Scan for the cell matching the given text and deliver its (x, y) coordinate at center. 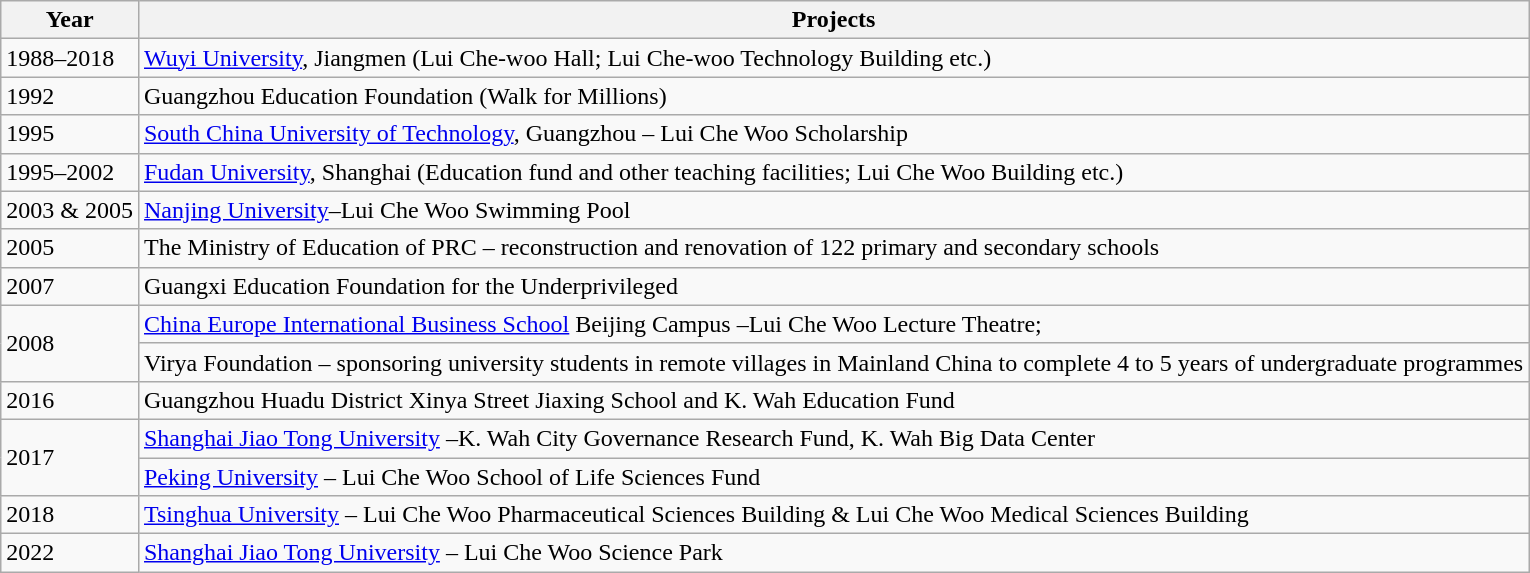
2022 (70, 553)
China Europe International Business School Beijing Campus –Lui Che Woo Lecture Theatre; (833, 324)
1995–2002 (70, 172)
Guangzhou Huadu District Xinya Street Jiaxing School and K. Wah Education Fund (833, 400)
2016 (70, 400)
Fudan University, Shanghai (Education fund and other teaching facilities; Lui Che Woo Building etc.) (833, 172)
Projects (833, 20)
2005 (70, 248)
Year (70, 20)
Shanghai Jiao Tong University –K. Wah City Governance Research Fund, K. Wah Big Data Center (833, 438)
Nanjing University–Lui Che Woo Swimming Pool (833, 210)
1995 (70, 134)
Virya Foundation – sponsoring university students in remote villages in Mainland China to complete 4 to 5 years of undergraduate programmes (833, 362)
Shanghai Jiao Tong University – Lui Che Woo Science Park (833, 553)
2007 (70, 286)
Tsinghua University – Lui Che Woo Pharmaceutical Sciences Building & Lui Che Woo Medical Sciences Building (833, 515)
2018 (70, 515)
South China University of Technology, Guangzhou – Lui Che Woo Scholarship (833, 134)
2003 & 2005 (70, 210)
1988–2018 (70, 58)
1992 (70, 96)
Guangxi Education Foundation for the Underprivileged (833, 286)
2008 (70, 343)
The Ministry of Education of PRC – reconstruction and renovation of 122 primary and secondary schools (833, 248)
Wuyi University, Jiangmen (Lui Che-woo Hall; Lui Che-woo Technology Building etc.) (833, 58)
Guangzhou Education Foundation (Walk for Millions) (833, 96)
2017 (70, 457)
Peking University – Lui Che Woo School of Life Sciences Fund (833, 477)
